Capture the cell that displays the provided text and extract its [x, y] central coordinate. 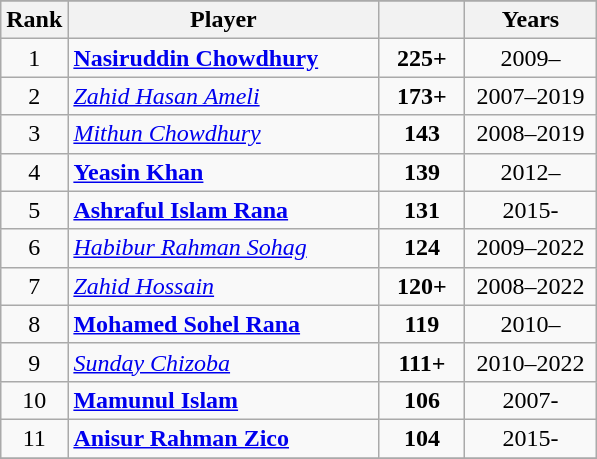
9 [34, 362]
Anisur Rahman Zico [224, 438]
Yeasin Khan [224, 172]
120+ [422, 286]
1 [34, 58]
131 [422, 210]
106 [422, 400]
2007–2019 [530, 96]
104 [422, 438]
Sunday Chizoba [224, 362]
2010–2022 [530, 362]
Player [224, 20]
Years [530, 20]
11 [34, 438]
Nasiruddin Chowdhury [224, 58]
2009– [530, 58]
7 [34, 286]
Mithun Chowdhury [224, 134]
Zahid Hasan Ameli [224, 96]
6 [34, 248]
2007- [530, 400]
124 [422, 248]
143 [422, 134]
3 [34, 134]
2 [34, 96]
4 [34, 172]
5 [34, 210]
119 [422, 324]
Rank [34, 20]
225+ [422, 58]
Ashraful Islam Rana [224, 210]
Zahid Hossain [224, 286]
139 [422, 172]
Habibur Rahman Sohag [224, 248]
2010– [530, 324]
Mohamed Sohel Rana [224, 324]
8 [34, 324]
2008–2019 [530, 134]
2008–2022 [530, 286]
111+ [422, 362]
10 [34, 400]
173+ [422, 96]
2012– [530, 172]
Mamunul Islam [224, 400]
2009–2022 [530, 248]
